From the cell containing the given text, extract its center point as [x, y] coordinate. 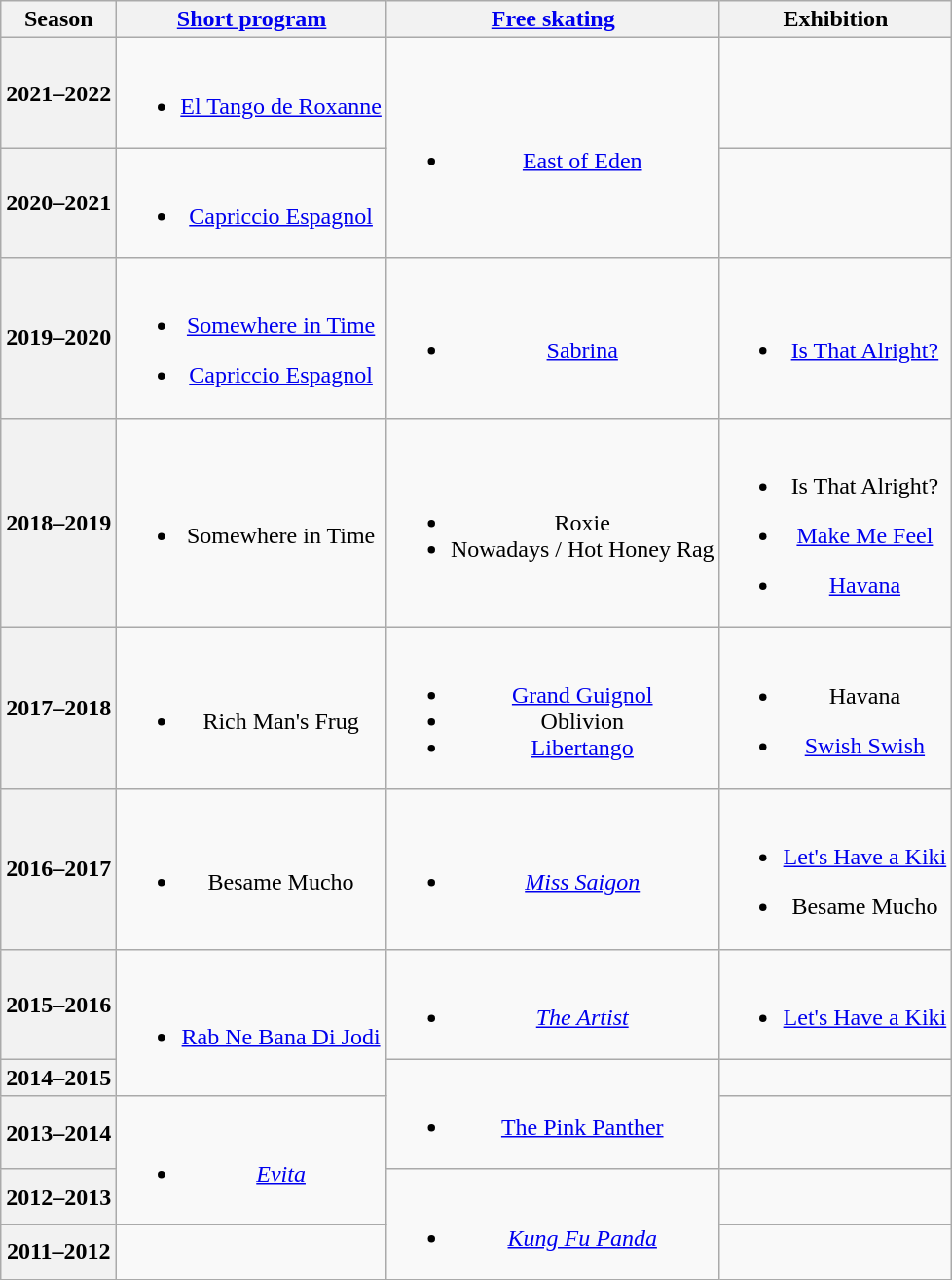
The Pink Panther [553, 1114]
Grand Guignol OblivionLibertango [553, 709]
2016–2017 [58, 869]
2018–2019 [58, 522]
2017–2018 [58, 709]
2014–2015 [58, 1078]
Let's Have a Kiki [835, 1005]
Roxie Nowadays / Hot Honey Rag [553, 522]
2020–2021 [58, 202]
Havana Swish Swish [835, 709]
The Artist [553, 1005]
2012–2013 [58, 1197]
Is That Alright? Make Me Feel Havana [835, 522]
2013–2014 [58, 1133]
Exhibition [835, 19]
Miss Saigon [553, 869]
Free skating [553, 19]
Season [58, 19]
Is That Alright? [835, 338]
Let's Have a Kiki Besame Mucho [835, 869]
Rab Ne Bana Di Jodi [252, 1022]
2019–2020 [58, 338]
Kung Fu Panda [553, 1225]
East of Eden [553, 148]
Somewhere in Time [252, 522]
Sabrina [553, 338]
El Tango de Roxanne [252, 93]
2015–2016 [58, 1005]
Short program [252, 19]
2011–2012 [58, 1252]
2021–2022 [58, 93]
Evita [252, 1160]
Capriccio Espagnol [252, 202]
Somewhere in Time Capriccio Espagnol [252, 338]
Besame Mucho [252, 869]
Rich Man's Frug [252, 709]
